Determine the (x, y) coordinate at the center of the cell enclosing the given text.  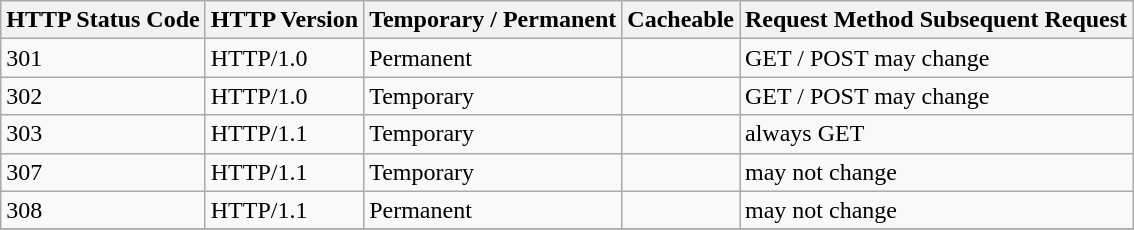
HTTP Status Code (103, 20)
Request Method Subsequent Request (936, 20)
Cacheable (681, 20)
302 (103, 96)
Temporary / Permanent (493, 20)
always GET (936, 134)
308 (103, 210)
307 (103, 172)
301 (103, 58)
303 (103, 134)
HTTP Version (284, 20)
